Pinpoint the cell where the given text exists, returning its (x, y) midpoint coordinate. 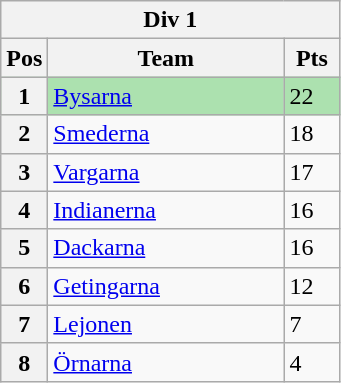
Pos (24, 58)
5 (24, 248)
Vargarna (166, 172)
Getingarna (166, 286)
Team (166, 58)
2 (24, 134)
1 (24, 96)
Bysarna (166, 96)
18 (312, 134)
Lejonen (166, 324)
Div 1 (170, 20)
Dackarna (166, 248)
Örnarna (166, 362)
8 (24, 362)
Smederna (166, 134)
Pts (312, 58)
17 (312, 172)
12 (312, 286)
Indianerna (166, 210)
3 (24, 172)
6 (24, 286)
22 (312, 96)
